Identify which cell holds the provided text, then report its (X, Y) central coordinate. 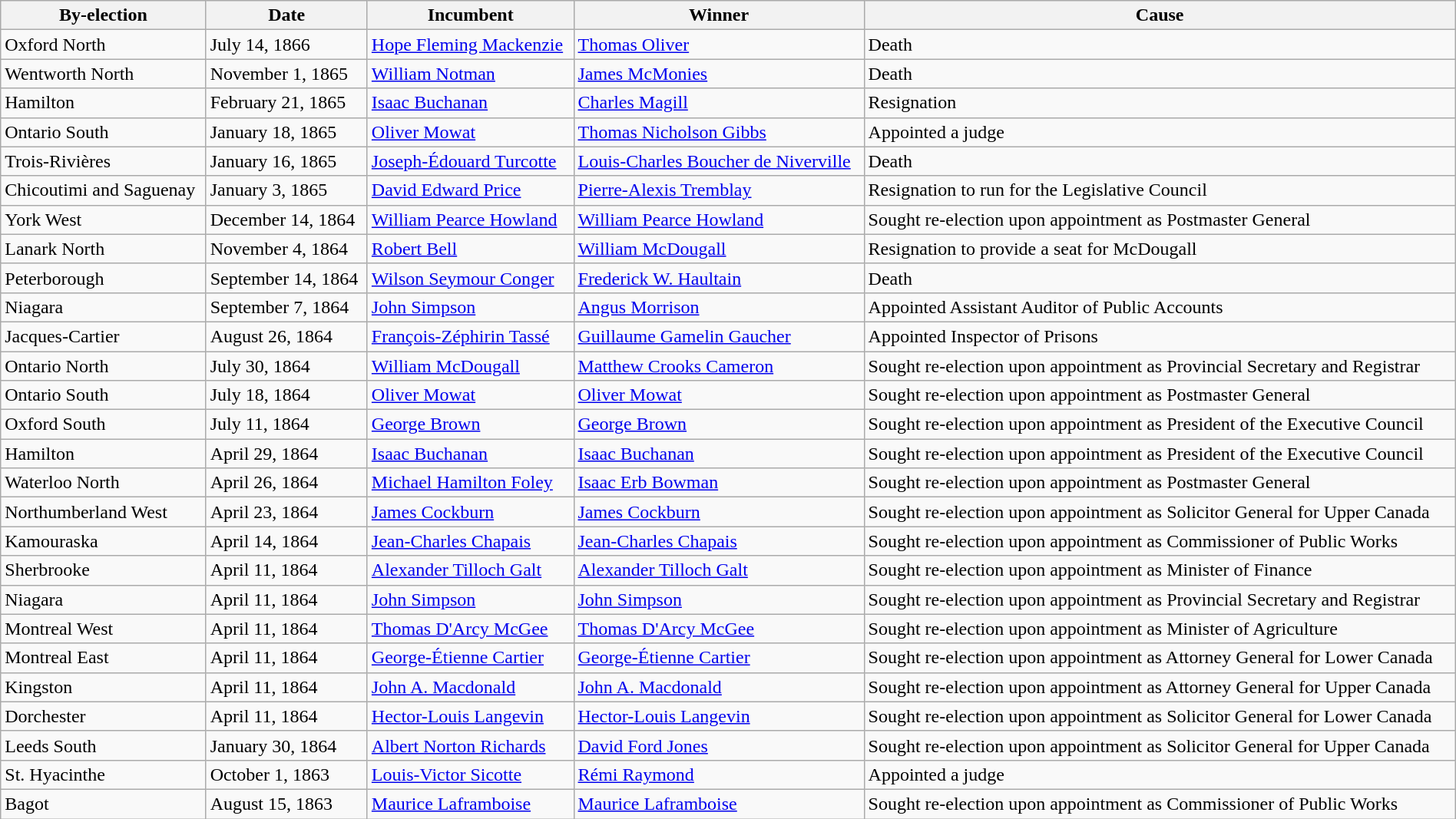
Angus Morrison (719, 307)
Charles Magill (719, 103)
December 14, 1864 (286, 220)
November 4, 1864 (286, 249)
Resignation to run for the Legislative Council (1160, 190)
Sought re-election upon appointment as Attorney General for Lower Canada (1160, 658)
Chicoutimi and Saguenay (103, 190)
September 7, 1864 (286, 307)
Frederick W. Haultain (719, 278)
Sought re-election upon appointment as Minister of Finance (1160, 570)
February 21, 1865 (286, 103)
Kamouraska (103, 541)
Louis-Victor Sicotte (470, 774)
Rémi Raymond (719, 774)
Trois-Rivières (103, 161)
Northumberland West (103, 512)
Leeds South (103, 745)
Incumbent (470, 15)
July 30, 1864 (286, 366)
Matthew Crooks Cameron (719, 366)
Robert Bell (470, 249)
Louis-Charles Boucher de Niverville (719, 161)
Appointed Assistant Auditor of Public Accounts (1160, 307)
James McMonies (719, 74)
January 16, 1865 (286, 161)
Kingston (103, 687)
Sherbrooke (103, 570)
Resignation to provide a seat for McDougall (1160, 249)
Michael Hamilton Foley (470, 483)
David Edward Price (470, 190)
Albert Norton Richards (470, 745)
September 14, 1864 (286, 278)
Pierre-Alexis Tremblay (719, 190)
St. Hyacinthe (103, 774)
Winner (719, 15)
Sought re-election upon appointment as Minister of Agriculture (1160, 629)
July 11, 1864 (286, 424)
Appointed Inspector of Prisons (1160, 336)
January 3, 1865 (286, 190)
Jacques-Cartier (103, 336)
Montreal West (103, 629)
November 1, 1865 (286, 74)
York West (103, 220)
July 18, 1864 (286, 395)
Hope Fleming Mackenzie (470, 45)
Joseph-Édouard Turcotte (470, 161)
Waterloo North (103, 483)
January 18, 1865 (286, 132)
Isaac Erb Bowman (719, 483)
François-Zéphirin Tassé (470, 336)
Thomas Nicholson Gibbs (719, 132)
Lanark North (103, 249)
Oxford North (103, 45)
January 30, 1864 (286, 745)
Date (286, 15)
David Ford Jones (719, 745)
April 29, 1864 (286, 454)
April 26, 1864 (286, 483)
By-election (103, 15)
August 26, 1864 (286, 336)
Wentworth North (103, 74)
Ontario North (103, 366)
Montreal East (103, 658)
Sought re-election upon appointment as Solicitor General for Lower Canada (1160, 716)
August 15, 1863 (286, 804)
Cause (1160, 15)
Wilson Seymour Conger (470, 278)
Sought re-election upon appointment as Attorney General for Upper Canada (1160, 687)
July 14, 1866 (286, 45)
April 14, 1864 (286, 541)
William Notman (470, 74)
Bagot (103, 804)
Guillaume Gamelin Gaucher (719, 336)
Thomas Oliver (719, 45)
Peterborough (103, 278)
Resignation (1160, 103)
October 1, 1863 (286, 774)
Oxford South (103, 424)
April 23, 1864 (286, 512)
Dorchester (103, 716)
